Capture the cell that displays the provided text and extract its [x, y] central coordinate. 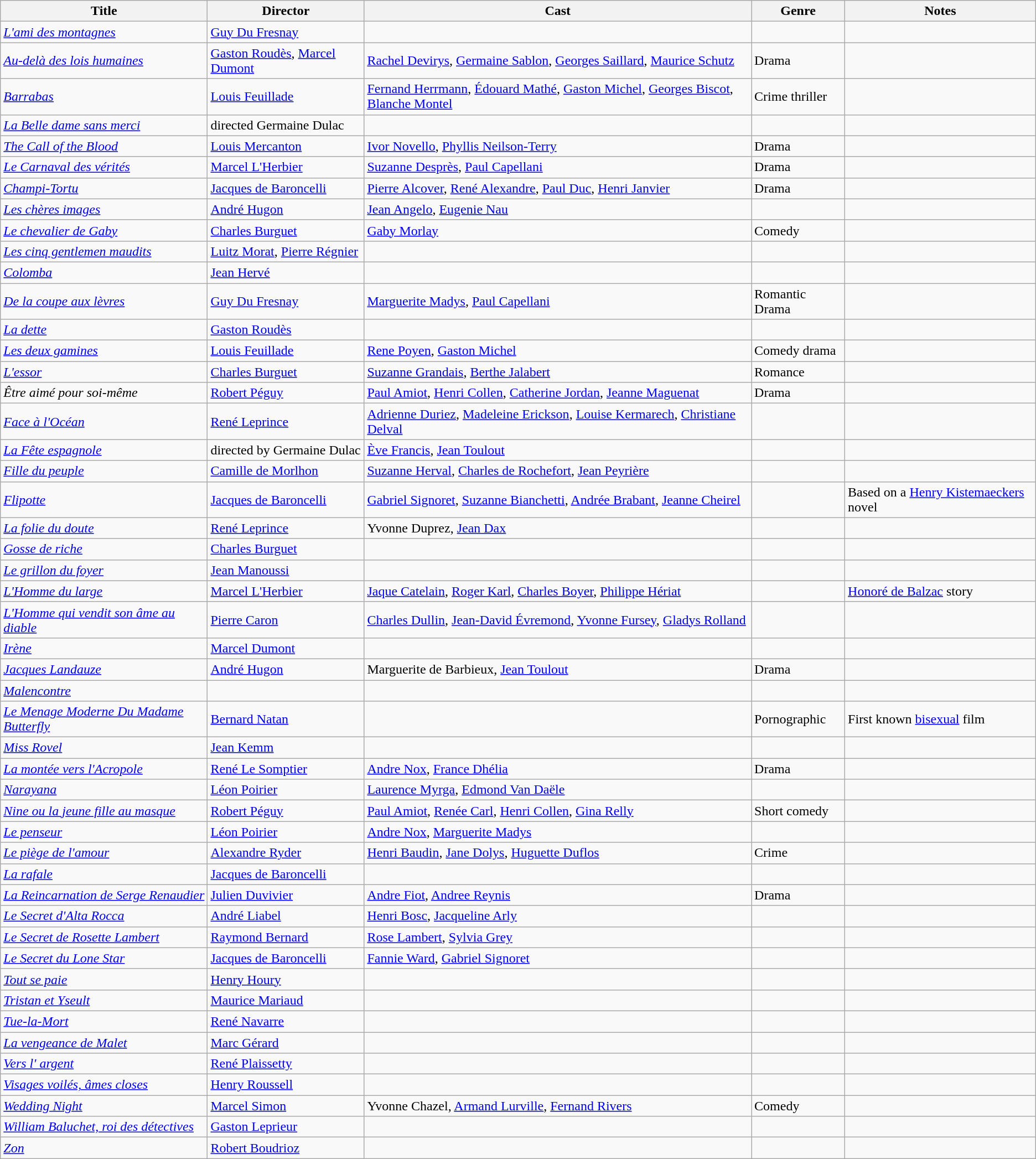
La Fête espagnole [104, 450]
Director [286, 11]
Marguerite Madys, Paul Capellani [558, 301]
Être aimé pour soi-même [104, 393]
Fernand Herrmann, Édouard Mathé, Gaston Michel, Georges Biscot, Blanche Montel [558, 96]
L'ami des montagnes [104, 32]
Julien Duvivier [286, 895]
Romance [798, 372]
Title [104, 11]
Miss Rovel [104, 748]
William Baluchet, roi des détectives [104, 1127]
Les cinq gentlemen maudits [104, 251]
Colomba [104, 272]
Face à l'Océan [104, 422]
Suzanne Desprès, Paul Capellani [558, 167]
Le chevalier de Gaby [104, 230]
Crime [798, 853]
Zon [104, 1148]
Visages voilés, âmes closes [104, 1085]
La Reincarnation de Serge Renaudier [104, 895]
Henry Houry [286, 979]
Gaby Morlay [558, 230]
directed Germaine Dulac [286, 125]
Notes [941, 11]
Jacques Landauze [104, 669]
Jean Manoussi [286, 570]
Tristan et Yseult [104, 1000]
Andre Nox, Marguerite Madys [558, 832]
L'essor [104, 372]
La montée vers l'Acropole [104, 769]
Charles Dullin, Jean-David Évremond, Yvonne Fursey, Gladys Rolland [558, 620]
Ivor Novello, Phyllis Neilson-Terry [558, 146]
L'Homme qui vendit son âme au diable [104, 620]
Le Menage Moderne Du Madame Butterfly [104, 720]
Genre [798, 11]
Fannie Ward, Gabriel Signoret [558, 958]
Comedy drama [798, 351]
Henri Bosc, Jacqueline Arly [558, 916]
Pornographic [798, 720]
Champi-Tortu [104, 188]
directed by Germaine Dulac [286, 450]
Yvonne Duprez, Jean Dax [558, 528]
René Le Somptier [286, 769]
Wedding Night [104, 1106]
Le piège de l'amour [104, 853]
Les deux gamines [104, 351]
Le Secret du Lone Star [104, 958]
Le penseur [104, 832]
L'Homme du large [104, 591]
Flipotte [104, 499]
Romantic Drama [798, 301]
Yvonne Chazel, Armand Lurville, Fernand Rivers [558, 1106]
Paul Amiot, Renée Carl, Henri Collen, Gina Relly [558, 811]
Andre Nox, France Dhélia [558, 769]
La dette [104, 330]
Narayana [104, 790]
Le Secret de Rosette Lambert [104, 937]
Laurence Myrga, Edmond Van Daële [558, 790]
Short comedy [798, 811]
Henry Roussell [286, 1085]
Louis Mercanton [286, 146]
Rose Lambert, Sylvia Grey [558, 937]
Gabriel Signoret, Suzanne Bianchetti, Andrée Brabant, Jeanne Cheirel [558, 499]
Paul Amiot, Henri Collen, Catherine Jordan, Jeanne Maguenat [558, 393]
Le grillon du foyer [104, 570]
Bernard Natan [286, 720]
Tout se paie [104, 979]
Le Carnaval des vérités [104, 167]
Andre Fiot, Andree Reynis [558, 895]
Jean Kemm [286, 748]
Jean Angelo, Eugenie Nau [558, 209]
La vengeance de Malet [104, 1042]
Robert Boudrioz [286, 1148]
Marc Gérard [286, 1042]
Adrienne Duriez, Madeleine Erickson, Louise Kermarech, Christiane Delval [558, 422]
Suzanne Herval, Charles de Rochefort, Jean Peyrière [558, 471]
Les chères images [104, 209]
André Liabel [286, 916]
Jaque Catelain, Roger Karl, Charles Boyer, Philippe Hériat [558, 591]
Gaston Roudès, Marcel Dumont [286, 61]
Gosse de riche [104, 549]
The Call of the Blood [104, 146]
Henri Baudin, Jane Dolys, Huguette Duflos [558, 853]
Gaston Leprieur [286, 1127]
Marcel Simon [286, 1106]
Nine ou la jeune fille au masque [104, 811]
La folie du doute [104, 528]
Rene Poyen, Gaston Michel [558, 351]
Malencontre [104, 690]
Suzanne Grandais, Berthe Jalabert [558, 372]
Fille du peuple [104, 471]
Ève Francis, Jean Toulout [558, 450]
De la coupe aux lèvres [104, 301]
Au-delà des lois humaines [104, 61]
Tue-la-Mort [104, 1021]
Camille de Morlhon [286, 471]
Barrabas [104, 96]
Jean Hervé [286, 272]
Pierre Caron [286, 620]
René Plaissetty [286, 1064]
Irène [104, 648]
Marguerite de Barbieux, Jean Toulout [558, 669]
Vers l' argent [104, 1064]
Marcel Dumont [286, 648]
La rafale [104, 874]
First known bisexual film [941, 720]
René Navarre [286, 1021]
Alexandre Ryder [286, 853]
Honoré de Balzac story [941, 591]
Rachel Devirys, Germaine Sablon, Georges Saillard, Maurice Schutz [558, 61]
Based on a Henry Kistemaeckers novel [941, 499]
Crime thriller [798, 96]
Cast [558, 11]
Pierre Alcover, René Alexandre, Paul Duc, Henri Janvier [558, 188]
Maurice Mariaud [286, 1000]
Luitz Morat, Pierre Régnier [286, 251]
Le Secret d'Alta Rocca [104, 916]
La Belle dame sans merci [104, 125]
Gaston Roudès [286, 330]
Raymond Bernard [286, 937]
